Return (x, y) of the center of cell containing provided text 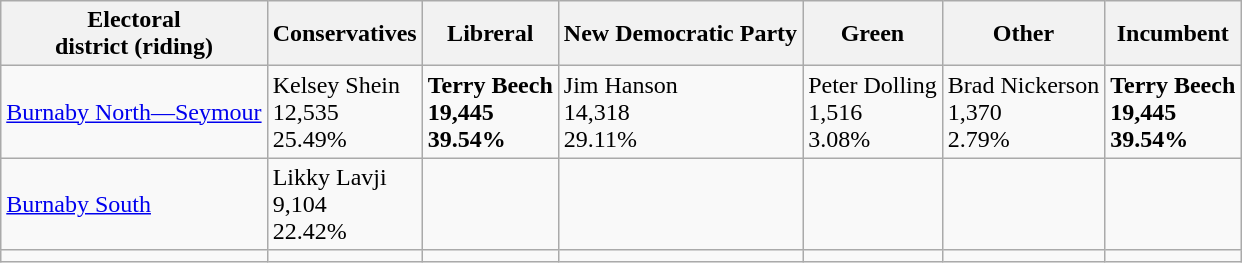
Incumbent (1173, 34)
Jim Hanson14,31829.11% (680, 112)
Electoraldistrict (riding) (134, 34)
Brad Nickerson1,3702.79% (1023, 112)
Green (873, 34)
Burnaby North—Seymour (134, 112)
Conservatives (344, 34)
Burnaby South (134, 204)
Other (1023, 34)
Peter Dolling1,5163.08% (873, 112)
Likky Lavji9,10422.42% (344, 204)
Libreral (490, 34)
New Democratic Party (680, 34)
Kelsey Shein12,53525.49% (344, 112)
